Detect which cell encompasses the target text, then output its (X, Y) center coordinate. 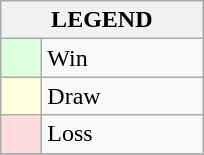
LEGEND (102, 20)
Draw (122, 96)
Win (122, 58)
Loss (122, 134)
